Scan for the cell matching the given text and deliver its (X, Y) coordinate at center. 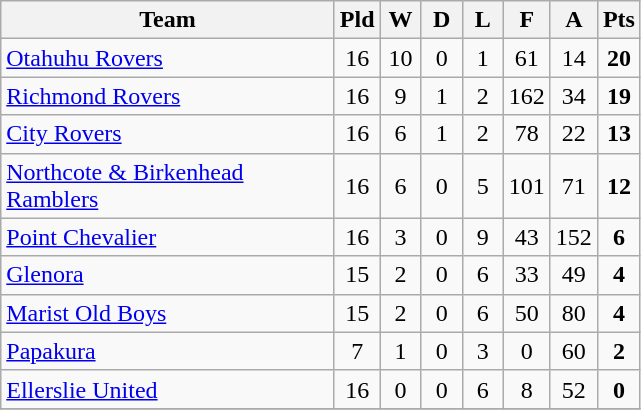
13 (618, 134)
10 (400, 58)
Point Chevalier (168, 237)
Otahuhu Rovers (168, 58)
152 (574, 237)
34 (574, 96)
Marist Old Boys (168, 313)
W (400, 20)
7 (357, 351)
City Rovers (168, 134)
14 (574, 58)
Glenora (168, 275)
22 (574, 134)
43 (526, 237)
60 (574, 351)
D (442, 20)
101 (526, 186)
19 (618, 96)
A (574, 20)
Pld (357, 20)
F (526, 20)
78 (526, 134)
Papakura (168, 351)
Ellerslie United (168, 389)
Richmond Rovers (168, 96)
71 (574, 186)
80 (574, 313)
33 (526, 275)
Northcote & Birkenhead Ramblers (168, 186)
5 (482, 186)
L (482, 20)
50 (526, 313)
Team (168, 20)
52 (574, 389)
20 (618, 58)
12 (618, 186)
162 (526, 96)
49 (574, 275)
Pts (618, 20)
8 (526, 389)
61 (526, 58)
